Provide the [x, y] coordinate of the cell's center where the given text is located.  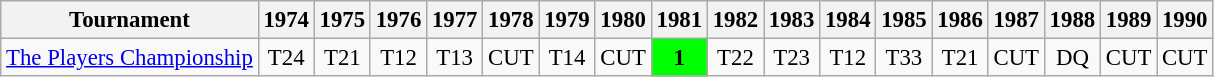
1974 [286, 20]
T33 [904, 58]
1975 [342, 20]
1983 [792, 20]
1979 [567, 20]
Tournament [130, 20]
1977 [455, 20]
1989 [1128, 20]
1 [679, 58]
T13 [455, 58]
The Players Championship [130, 58]
1981 [679, 20]
1980 [623, 20]
1978 [511, 20]
1985 [904, 20]
T14 [567, 58]
1990 [1185, 20]
1982 [735, 20]
1986 [960, 20]
1984 [848, 20]
T24 [286, 58]
1976 [398, 20]
DQ [1072, 58]
1988 [1072, 20]
T22 [735, 58]
1987 [1016, 20]
T23 [792, 58]
